Return the (X, Y) coordinate for the center point of the cell that contains the specified text.  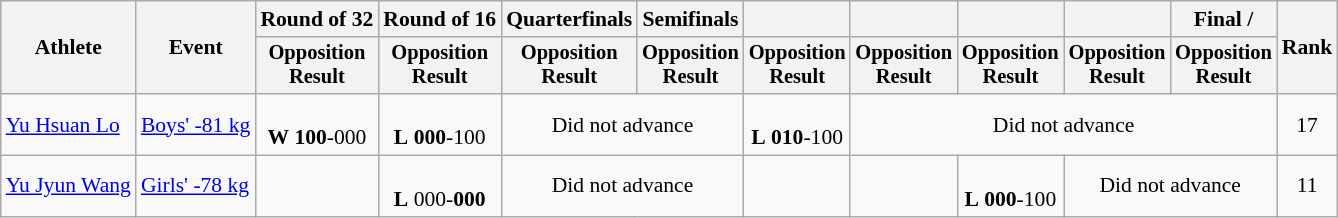
11 (1308, 186)
L 000-000 (440, 186)
Quarterfinals (569, 19)
Round of 16 (440, 19)
Semifinals (690, 19)
W 100-000 (316, 124)
Yu Hsuan Lo (68, 124)
L 010-100 (798, 124)
Final / (1224, 19)
Athlete (68, 48)
Girls' -78 kg (196, 186)
Round of 32 (316, 19)
Boys' -81 kg (196, 124)
Yu Jyun Wang (68, 186)
Rank (1308, 48)
17 (1308, 124)
Event (196, 48)
